Return the [x, y] coordinate for the center point of the cell that contains the specified text.  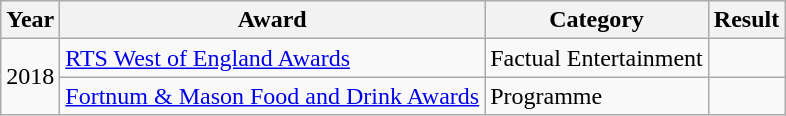
Result [746, 20]
Category [597, 20]
Award [272, 20]
Factual Entertainment [597, 58]
Fortnum & Mason Food and Drink Awards [272, 96]
RTS West of England Awards [272, 58]
Year [30, 20]
2018 [30, 77]
Programme [597, 96]
